Identify which cell holds the provided text, then report its (x, y) central coordinate. 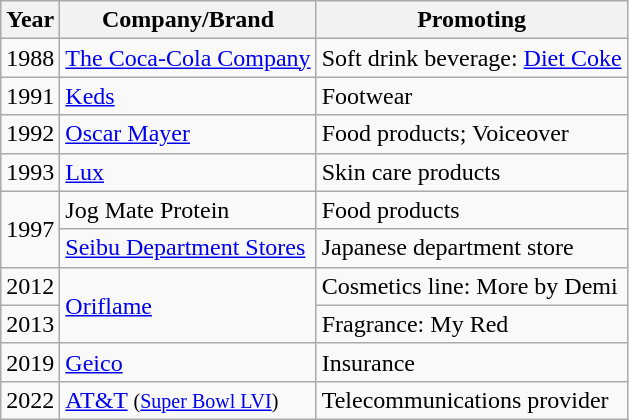
Footwear (472, 96)
Japanese department store (472, 248)
Keds (188, 96)
2013 (30, 324)
Cosmetics line: More by Demi (472, 286)
1991 (30, 96)
AT&T (Super Bowl LVI) (188, 400)
Oriflame (188, 305)
Lux (188, 172)
2022 (30, 400)
1997 (30, 229)
2012 (30, 286)
Geico (188, 362)
1992 (30, 134)
1993 (30, 172)
1988 (30, 58)
Fragrance: My Red (472, 324)
Oscar Mayer (188, 134)
Food products (472, 210)
Jog Mate Protein (188, 210)
The Coca-Cola Company (188, 58)
Soft drink beverage: Diet Coke (472, 58)
Promoting (472, 20)
Skin care products (472, 172)
Company/Brand (188, 20)
Insurance (472, 362)
Year (30, 20)
Food products; Voiceover (472, 134)
2019 (30, 362)
Seibu Department Stores (188, 248)
Telecommunications provider (472, 400)
